Capture the cell that displays the provided text and extract its (x, y) central coordinate. 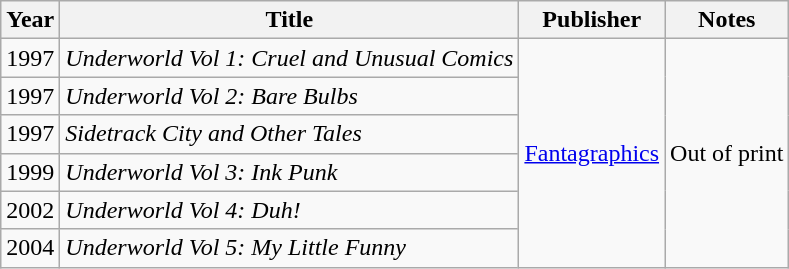
Fantagraphics (592, 153)
Underworld Vol 5: My Little Funny (290, 248)
Underworld Vol 1: Cruel and Unusual Comics (290, 58)
Underworld Vol 3: Ink Punk (290, 172)
Publisher (592, 20)
2004 (30, 248)
Underworld Vol 4: Duh! (290, 210)
Title (290, 20)
1999 (30, 172)
Notes (727, 20)
Out of print (727, 153)
2002 (30, 210)
Year (30, 20)
Sidetrack City and Other Tales (290, 134)
Underworld Vol 2: Bare Bulbs (290, 96)
